Capture the cell that displays the provided text and extract its [X, Y] central coordinate. 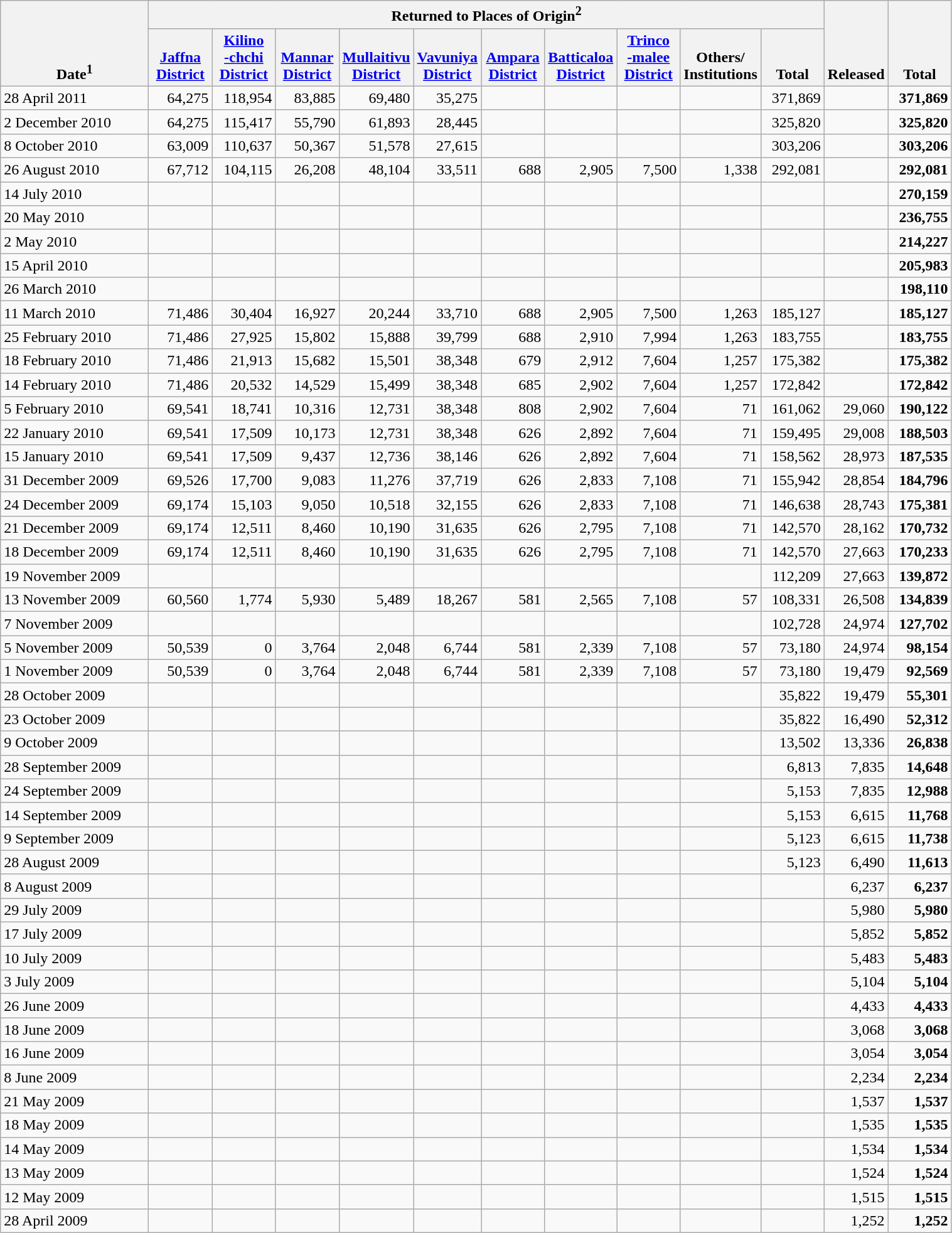
MullaitivuDistrict [377, 57]
33,710 [447, 313]
7 November 2009 [75, 624]
16,927 [308, 313]
21 May 2009 [75, 1101]
205,983 [920, 265]
685 [513, 385]
13 November 2009 [75, 600]
11,613 [920, 862]
AmparaDistrict [513, 57]
808 [513, 408]
15,682 [308, 361]
20,244 [377, 313]
17,700 [243, 480]
679 [513, 361]
38,146 [447, 456]
83,885 [308, 98]
98,154 [920, 648]
61,893 [377, 122]
28 October 2009 [75, 695]
13,502 [792, 743]
48,104 [377, 170]
29,060 [856, 408]
Trinco-maleeDistrict [649, 57]
VavuniyaDistrict [447, 57]
236,755 [920, 218]
26 August 2010 [75, 170]
35,275 [447, 98]
2,565 [581, 600]
127,702 [920, 624]
1,774 [243, 600]
5,930 [308, 600]
146,638 [792, 504]
2 May 2010 [75, 242]
12,736 [377, 456]
5,489 [377, 600]
Date1 [75, 44]
10,518 [377, 504]
21 December 2009 [75, 528]
11,276 [377, 480]
5 November 2009 [75, 648]
115,417 [243, 122]
MannarDistrict [308, 57]
7,994 [649, 337]
18 June 2009 [75, 1030]
10,173 [308, 432]
9 October 2009 [75, 743]
102,728 [792, 624]
15,103 [243, 504]
BatticaloaDistrict [581, 57]
18,741 [243, 408]
55,790 [308, 122]
28,854 [856, 480]
22 January 2010 [75, 432]
14 February 2010 [75, 385]
190,122 [920, 408]
37,719 [447, 480]
184,796 [920, 480]
15,888 [377, 337]
19 November 2009 [75, 576]
1 November 2009 [75, 671]
26 June 2009 [75, 1006]
10 July 2009 [75, 958]
118,954 [243, 98]
11,738 [920, 838]
26,208 [308, 170]
8 August 2009 [75, 886]
JaffnaDistrict [181, 57]
10,316 [308, 408]
11 March 2010 [75, 313]
63,009 [181, 146]
9,050 [308, 504]
17 July 2009 [75, 934]
20 May 2010 [75, 218]
6,813 [792, 767]
170,233 [920, 552]
Returned to Places of Origin2 [487, 15]
24 September 2009 [75, 791]
15,501 [377, 361]
69,480 [377, 98]
26 March 2010 [75, 289]
29,008 [856, 432]
69,526 [181, 480]
14 May 2009 [75, 1149]
50,367 [308, 146]
11,768 [920, 814]
108,331 [792, 600]
139,872 [920, 576]
270,159 [920, 194]
14 July 2010 [75, 194]
27,615 [447, 146]
39,799 [447, 337]
25 February 2010 [75, 337]
161,062 [792, 408]
Released [856, 44]
14,648 [920, 767]
Others/Institutions [720, 57]
14,529 [308, 385]
13 May 2009 [75, 1173]
16 June 2009 [75, 1054]
67,712 [181, 170]
188,503 [920, 432]
2,910 [581, 337]
170,732 [920, 528]
18,267 [447, 600]
110,637 [243, 146]
26,508 [856, 600]
28,445 [447, 122]
13,336 [856, 743]
92,569 [920, 671]
8 October 2010 [75, 146]
112,209 [792, 576]
159,495 [792, 432]
15 January 2010 [75, 456]
27,925 [243, 337]
28,162 [856, 528]
52,312 [920, 719]
16,490 [856, 719]
29 July 2009 [75, 910]
9,083 [308, 480]
5 February 2010 [75, 408]
15,802 [308, 337]
28 April 2009 [75, 1220]
55,301 [920, 695]
175,381 [920, 504]
24 December 2009 [75, 504]
18 May 2009 [75, 1125]
198,110 [920, 289]
3 July 2009 [75, 982]
20,532 [243, 385]
15,499 [377, 385]
28,743 [856, 504]
28 April 2011 [75, 98]
51,578 [377, 146]
Kilino-chchiDistrict [243, 57]
30,404 [243, 313]
12,988 [920, 791]
158,562 [792, 456]
214,227 [920, 242]
9,437 [308, 456]
21,913 [243, 361]
28 September 2009 [75, 767]
31 December 2009 [75, 480]
8 June 2009 [75, 1077]
9 September 2009 [75, 838]
26,838 [920, 743]
187,535 [920, 456]
28 August 2009 [75, 862]
18 February 2010 [75, 361]
15 April 2010 [75, 265]
32,155 [447, 504]
1,338 [720, 170]
18 December 2009 [75, 552]
2 December 2010 [75, 122]
33,511 [447, 170]
2,912 [581, 361]
6,490 [856, 862]
23 October 2009 [75, 719]
12 May 2009 [75, 1197]
60,560 [181, 600]
134,839 [920, 600]
28,973 [856, 456]
104,115 [243, 170]
155,942 [792, 480]
14 September 2009 [75, 814]
